Find where the given text appears and provide that cell's center as (X, Y) coordinate. 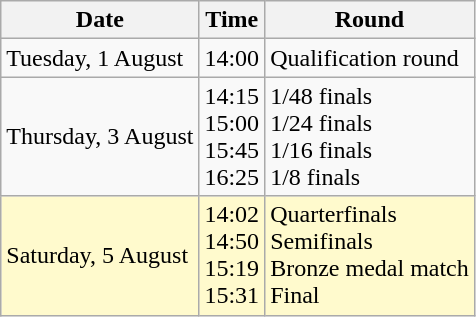
Saturday, 5 August (100, 256)
14:00 (232, 58)
Quarterfinals Semifinals Bronze medal match Final (370, 256)
Thursday, 3 August (100, 136)
14:15 15:00 15:45 16:25 (232, 136)
Date (100, 20)
Tuesday, 1 August (100, 58)
Time (232, 20)
Qualification round (370, 58)
14:02 14:50 15:19 15:31 (232, 256)
1/48 finals 1/24 finals 1/16 finals 1/8 finals (370, 136)
Round (370, 20)
